Identify which cell holds the provided text, then report its [x, y] central coordinate. 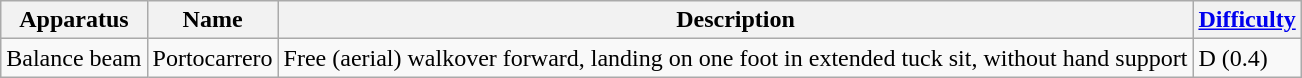
Apparatus [74, 20]
Portocarrero [212, 58]
Description [736, 20]
D (0.4) [1247, 58]
Difficulty [1247, 20]
Free (aerial) walkover forward, landing on one foot in extended tuck sit, without hand support [736, 58]
Name [212, 20]
Balance beam [74, 58]
